Return [x, y] of the center of cell containing provided text 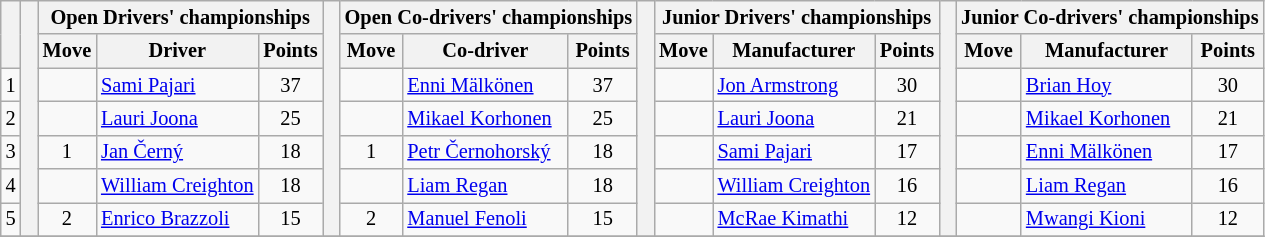
Co-driver [485, 51]
Junior Co-drivers' championships [1110, 17]
Driver [177, 51]
5 [11, 219]
Enrico Brazzoli [177, 219]
Junior Drivers' championships [796, 17]
Jan Černý [177, 152]
4 [11, 186]
Brian Hoy [1106, 85]
Jon Armstrong [794, 85]
McRae Kimathi [794, 219]
Open Drivers' championships [180, 17]
Petr Černohorský [485, 152]
3 [11, 152]
Open Co-drivers' championships [488, 17]
Manuel Fenoli [485, 219]
Mwangi Kioni [1106, 219]
